Return (X, Y) of the center of cell containing provided text 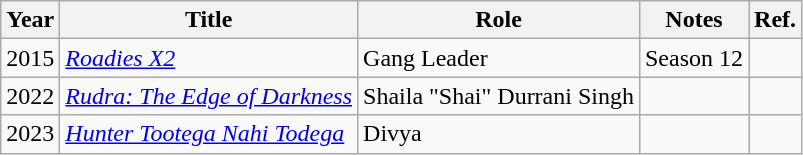
Shaila "Shai" Durrani Singh (499, 96)
Gang Leader (499, 58)
Role (499, 20)
Hunter Tootega Nahi Todega (209, 134)
Notes (694, 20)
Rudra: The Edge of Darkness (209, 96)
Roadies X2 (209, 58)
Season 12 (694, 58)
Divya (499, 134)
2022 (30, 96)
Year (30, 20)
2023 (30, 134)
2015 (30, 58)
Ref. (776, 20)
Title (209, 20)
